Detect which cell encompasses the target text, then output its [x, y] center coordinate. 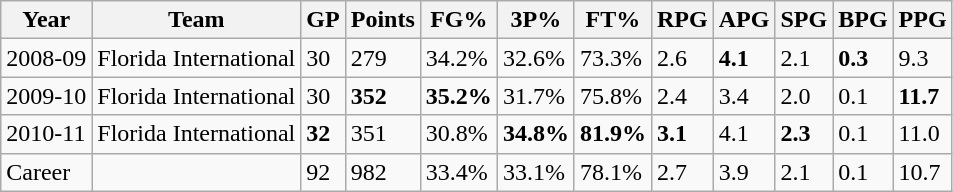
Career [46, 172]
33.1% [536, 172]
0.3 [863, 58]
982 [382, 172]
2.3 [804, 134]
3P% [536, 20]
3.4 [744, 96]
Points [382, 20]
35.2% [458, 96]
10.7 [922, 172]
2010-11 [46, 134]
31.7% [536, 96]
75.8% [612, 96]
2.4 [682, 96]
Team [196, 20]
352 [382, 96]
78.1% [612, 172]
PPG [922, 20]
2.7 [682, 172]
Year [46, 20]
30.8% [458, 134]
92 [323, 172]
2008-09 [46, 58]
33.4% [458, 172]
2.6 [682, 58]
BPG [863, 20]
351 [382, 134]
9.3 [922, 58]
RPG [682, 20]
FG% [458, 20]
73.3% [612, 58]
11.0 [922, 134]
279 [382, 58]
3.9 [744, 172]
34.8% [536, 134]
2.0 [804, 96]
APG [744, 20]
32.6% [536, 58]
2009-10 [46, 96]
81.9% [612, 134]
FT% [612, 20]
3.1 [682, 134]
34.2% [458, 58]
GP [323, 20]
11.7 [922, 96]
32 [323, 134]
SPG [804, 20]
